Capture the cell that displays the provided text and extract its [x, y] central coordinate. 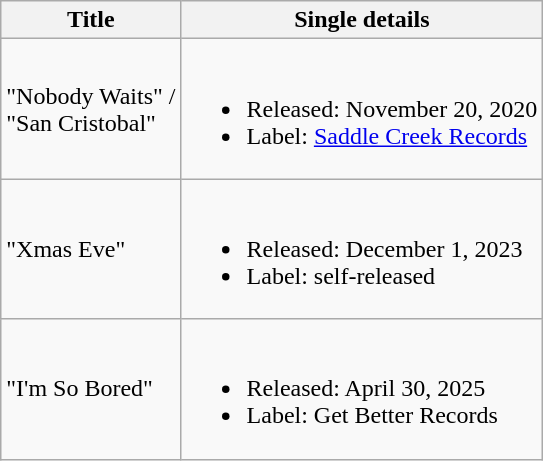
Released: April 30, 2025Label: Get Better Records [362, 389]
Single details [362, 20]
"Nobody Waits" / "San Cristobal" [91, 109]
Released: December 1, 2023Label: self-released [362, 249]
Title [91, 20]
"Xmas Eve" [91, 249]
"I'm So Bored" [91, 389]
Released: November 20, 2020Label: Saddle Creek Records [362, 109]
